Find where the given text appears and provide that cell's center as [X, Y] coordinate. 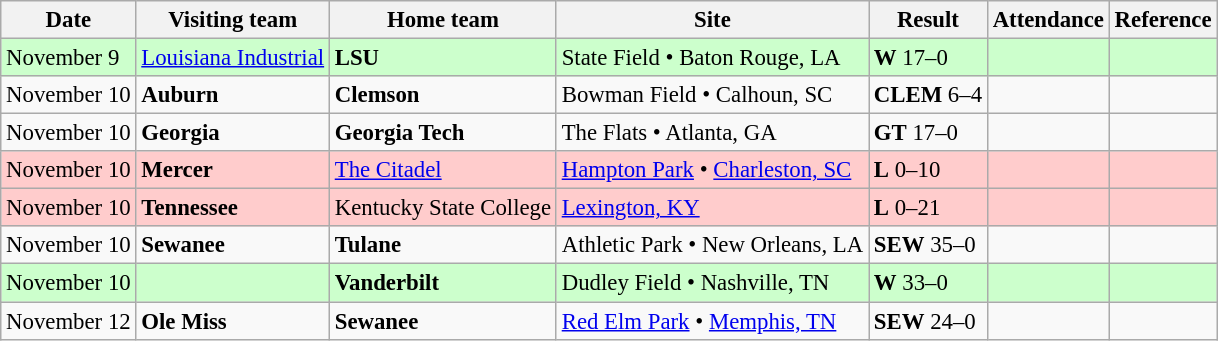
Site [712, 20]
Louisiana Industrial [232, 58]
Georgia [232, 133]
SEW 24–0 [928, 321]
CLEM 6–4 [928, 95]
L 0–21 [928, 208]
L 0–10 [928, 170]
LSU [442, 58]
November 9 [68, 58]
Date [68, 20]
Clemson [442, 95]
W 17–0 [928, 58]
Home team [442, 20]
Lexington, KY [712, 208]
State Field • Baton Rouge, LA [712, 58]
Tulane [442, 245]
The Flats • Atlanta, GA [712, 133]
GT 17–0 [928, 133]
Result [928, 20]
Mercer [232, 170]
Tennessee [232, 208]
Ole Miss [232, 321]
Georgia Tech [442, 133]
Reference [1163, 20]
Vanderbilt [442, 283]
Attendance [1048, 20]
Red Elm Park • Memphis, TN [712, 321]
November 12 [68, 321]
SEW 35–0 [928, 245]
W 33–0 [928, 283]
Visiting team [232, 20]
The Citadel [442, 170]
Auburn [232, 95]
Kentucky State College [442, 208]
Dudley Field • Nashville, TN [712, 283]
Athletic Park • New Orleans, LA [712, 245]
Hampton Park • Charleston, SC [712, 170]
Bowman Field • Calhoun, SC [712, 95]
